Find where the given text appears and provide that cell's center as [x, y] coordinate. 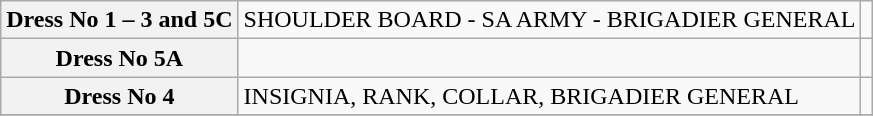
Dress No 5A [120, 58]
Dress No 1 – 3 and 5C [120, 20]
SHOULDER BOARD - SA ARMY - BRIGADIER GENERAL [550, 20]
Dress No 4 [120, 96]
INSIGNIA, RANK, COLLAR, BRIGADIER GENERAL [550, 96]
